Capture the cell that displays the provided text and extract its (X, Y) central coordinate. 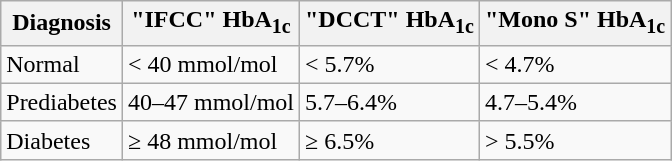
≥ 6.5% (390, 140)
> 5.5% (574, 140)
Diabetes (62, 140)
Diagnosis (62, 23)
Normal (62, 64)
< 40 mmol/mol (210, 64)
"Mono S" HbA1c (574, 23)
≥ 48 mmol/mol (210, 140)
"DCCT" HbA1c (390, 23)
5.7–6.4% (390, 102)
40–47 mmol/mol (210, 102)
Prediabetes (62, 102)
< 5.7% (390, 64)
4.7–5.4% (574, 102)
< 4.7% (574, 64)
"IFCC" HbA1c (210, 23)
